Extract the [x, y] coordinate from the center of the cell holding the provided text.  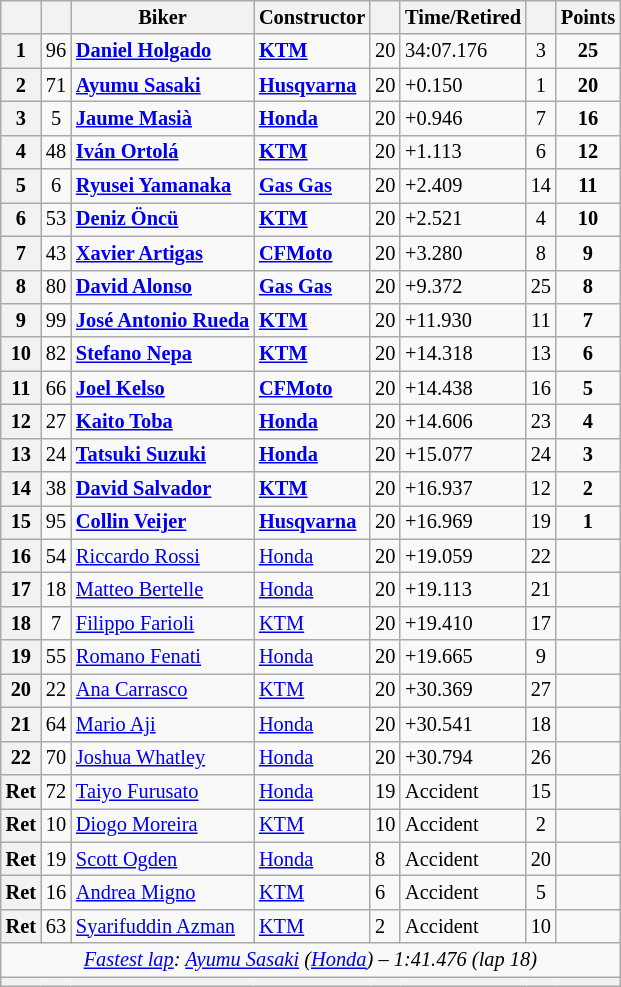
+19.059 [463, 556]
David Salvador [162, 489]
Time/Retired [463, 17]
Taiyo Furusato [162, 791]
Riccardo Rossi [162, 556]
80 [56, 287]
+16.969 [463, 522]
+30.369 [463, 690]
Iván Ortolá [162, 152]
+2.409 [463, 186]
Tatsuki Suzuki [162, 455]
+30.794 [463, 758]
Kaito Toba [162, 421]
Deniz Öncü [162, 219]
Points [588, 17]
+1.113 [463, 152]
+16.937 [463, 489]
23 [541, 421]
Mario Aji [162, 724]
Ryusei Yamanaka [162, 186]
63 [56, 926]
+19.665 [463, 657]
72 [56, 791]
Stefano Nepa [162, 354]
Matteo Bertelle [162, 589]
+14.438 [463, 388]
Xavier Artigas [162, 253]
Ana Carrasco [162, 690]
Constructor [312, 17]
+2.521 [463, 219]
+0.946 [463, 118]
Joshua Whatley [162, 758]
+19.410 [463, 623]
48 [56, 152]
+9.372 [463, 287]
Syarifuddin Azman [162, 926]
+14.318 [463, 354]
+3.280 [463, 253]
70 [56, 758]
82 [56, 354]
+11.930 [463, 320]
+30.541 [463, 724]
55 [56, 657]
Diogo Moreira [162, 825]
26 [541, 758]
+14.606 [463, 421]
64 [56, 724]
Daniel Holgado [162, 51]
Scott Ogden [162, 859]
Biker [162, 17]
Ayumu Sasaki [162, 85]
71 [56, 85]
David Alonso [162, 287]
96 [56, 51]
Jaume Masià [162, 118]
Filippo Farioli [162, 623]
54 [56, 556]
99 [56, 320]
Joel Kelso [162, 388]
José Antonio Rueda [162, 320]
38 [56, 489]
Collin Veijer [162, 522]
Andrea Migno [162, 892]
+15.077 [463, 455]
+0.150 [463, 85]
95 [56, 522]
53 [56, 219]
Romano Fenati [162, 657]
Fastest lap: Ayumu Sasaki (Honda) – 1:41.476 (lap 18) [310, 960]
34:07.176 [463, 51]
+19.113 [463, 589]
43 [56, 253]
66 [56, 388]
